Return [X, Y] of the center of cell containing provided text 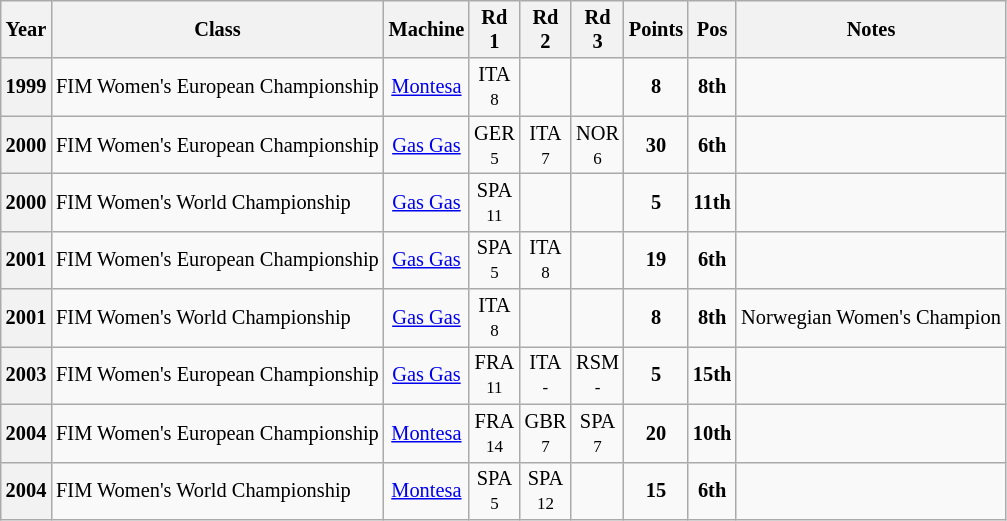
FRA14 [494, 433]
15 [656, 491]
GBR7 [546, 433]
SPA11 [494, 202]
ITA- [546, 375]
RSM- [598, 375]
FRA11 [494, 375]
Notes [871, 29]
NOR6 [598, 145]
SPA7 [598, 433]
Pos [712, 29]
10th [712, 433]
15th [712, 375]
Class [217, 29]
30 [656, 145]
Norwegian Women's Champion [871, 318]
Points [656, 29]
SPA12 [546, 491]
Rd3 [598, 29]
Rd2 [546, 29]
1999 [26, 87]
11th [712, 202]
ITA7 [546, 145]
Rd1 [494, 29]
Year [26, 29]
GER5 [494, 145]
2003 [26, 375]
Machine [427, 29]
19 [656, 260]
20 [656, 433]
